Scan for the cell matching the given text and deliver its (x, y) coordinate at center. 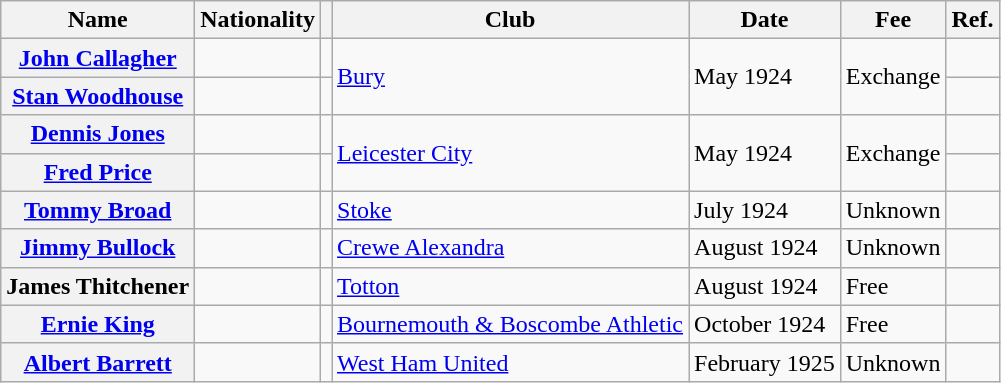
Name (98, 20)
West Ham United (510, 362)
Bournemouth & Boscombe Athletic (510, 324)
Dennis Jones (98, 134)
July 1924 (765, 210)
Jimmy Bullock (98, 248)
Fee (893, 20)
February 1925 (765, 362)
James Thitchener (98, 286)
Ernie King (98, 324)
Stan Woodhouse (98, 96)
Leicester City (510, 153)
Club (510, 20)
John Callagher (98, 58)
Totton (510, 286)
Bury (510, 77)
Ref. (972, 20)
Date (765, 20)
Albert Barrett (98, 362)
Crewe Alexandra (510, 248)
Tommy Broad (98, 210)
Fred Price (98, 172)
Nationality (258, 20)
October 1924 (765, 324)
Stoke (510, 210)
